Find where the given text appears and provide that cell's center as (x, y) coordinate. 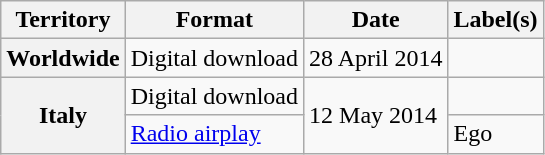
12 May 2014 (376, 115)
Worldwide (63, 58)
Ego (496, 134)
Italy (63, 115)
Radio airplay (214, 134)
28 April 2014 (376, 58)
Format (214, 20)
Territory (63, 20)
Label(s) (496, 20)
Date (376, 20)
